Locate the cell with the specified text and output its (x, y) center coordinate. 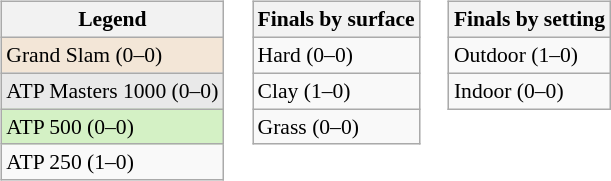
Indoor (0–0) (530, 91)
Finals by setting (530, 20)
Grass (0–0) (336, 127)
Clay (1–0) (336, 91)
Finals by surface (336, 20)
Legend (112, 20)
ATP 250 (1–0) (112, 162)
Grand Slam (0–0) (112, 55)
Hard (0–0) (336, 55)
Outdoor (1–0) (530, 55)
ATP 500 (0–0) (112, 127)
ATP Masters 1000 (0–0) (112, 91)
